Identify which cell holds the provided text, then report its [X, Y] central coordinate. 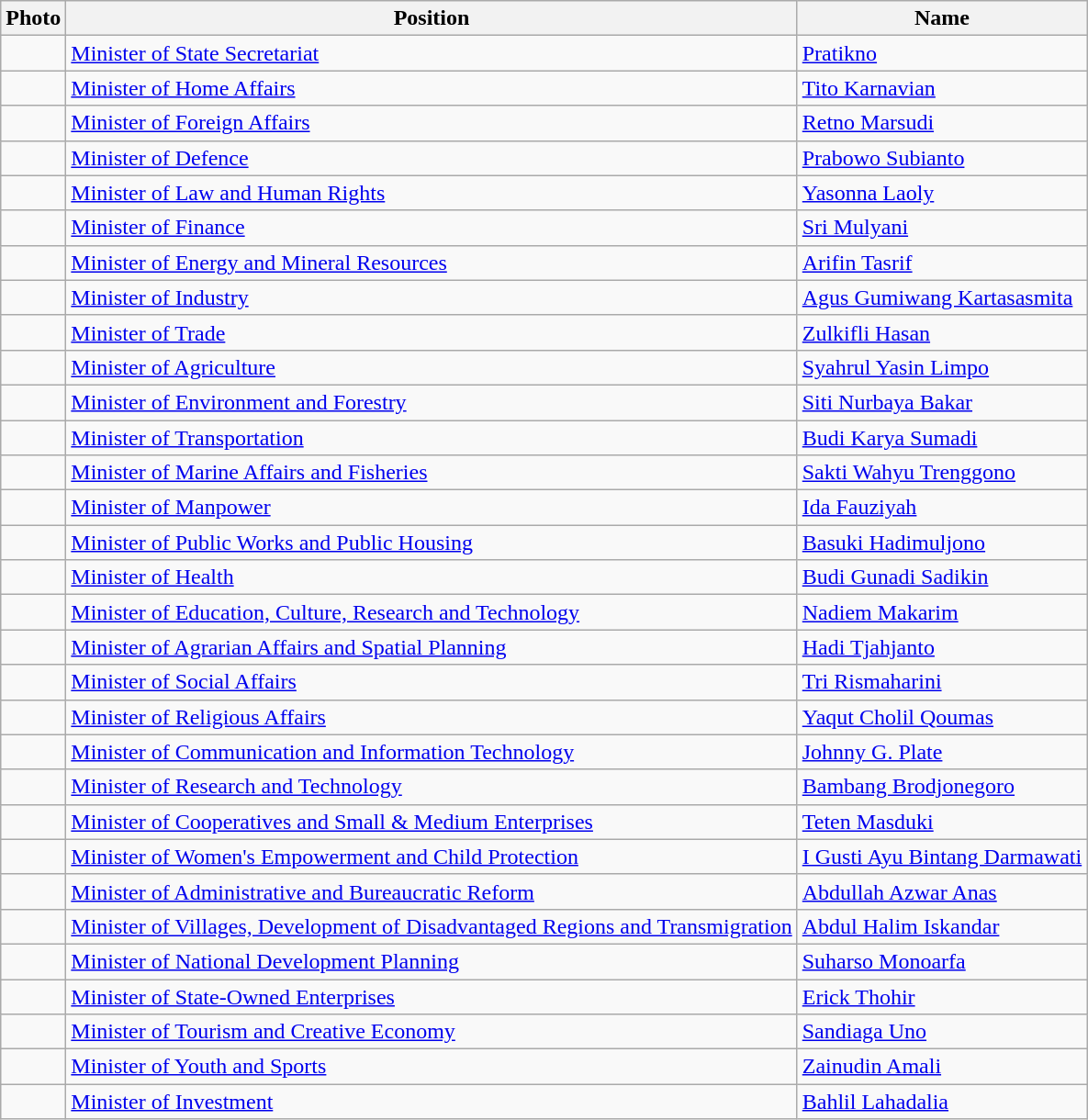
Minister of Villages, Development of Disadvantaged Regions and Transmigration [432, 926]
Bahlil Lahadalia [942, 1102]
Johnny G. Plate [942, 752]
Minister of State-Owned Enterprises [432, 996]
Yasonna Laoly [942, 193]
Bambang Brodjonegoro [942, 787]
Sri Mulyani [942, 228]
Sandiaga Uno [942, 1032]
Syahrul Yasin Limpo [942, 367]
Ida Fauziyah [942, 508]
Minister of Research and Technology [432, 787]
Pratikno [942, 53]
Minister of Tourism and Creative Economy [432, 1032]
Prabowo Subianto [942, 158]
Siti Nurbaya Bakar [942, 402]
Minister of Public Works and Public Housing [432, 543]
Minister of Transportation [432, 438]
I Gusti Ayu Bintang Darmawati [942, 857]
Zulkifli Hasan [942, 332]
Abdullah Azwar Anas [942, 891]
Tri Rismaharini [942, 682]
Retno Marsudi [942, 123]
Minister of Women's Empowerment and Child Protection [432, 857]
Minister of Foreign Affairs [432, 123]
Minister of Religious Affairs [432, 717]
Minister of Environment and Forestry [432, 402]
Minister of Communication and Information Technology [432, 752]
Position [432, 18]
Suharso Monoarfa [942, 961]
Minister of Youth and Sports [432, 1067]
Minister of Social Affairs [432, 682]
Minister of Health [432, 577]
Agus Gumiwang Kartasasmita [942, 297]
Minister of Agrarian Affairs and Spatial Planning [432, 647]
Arifin Tasrif [942, 263]
Minister of Defence [432, 158]
Minister of Energy and Mineral Resources [432, 263]
Sakti Wahyu Trenggono [942, 473]
Basuki Hadimuljono [942, 543]
Tito Karnavian [942, 88]
Minister of Law and Human Rights [432, 193]
Zainudin Amali [942, 1067]
Minister of Education, Culture, Research and Technology [432, 612]
Minister of Manpower [432, 508]
Minister of State Secretariat [432, 53]
Minister of Marine Affairs and Fisheries [432, 473]
Photo [33, 18]
Minister of Agriculture [432, 367]
Teten Masduki [942, 822]
Budi Gunadi Sadikin [942, 577]
Minister of Cooperatives and Small & Medium Enterprises [432, 822]
Minister of Administrative and Bureaucratic Reform [432, 891]
Budi Karya Sumadi [942, 438]
Name [942, 18]
Nadiem Makarim [942, 612]
Minister of Trade [432, 332]
Minister of National Development Planning [432, 961]
Minister of Investment [432, 1102]
Hadi Tjahjanto [942, 647]
Minister of Industry [432, 297]
Erick Thohir [942, 996]
Abdul Halim Iskandar [942, 926]
Minister of Home Affairs [432, 88]
Minister of Finance [432, 228]
Yaqut Cholil Qoumas [942, 717]
